Return the (x, y) coordinate for the center point of the cell that contains the specified text.  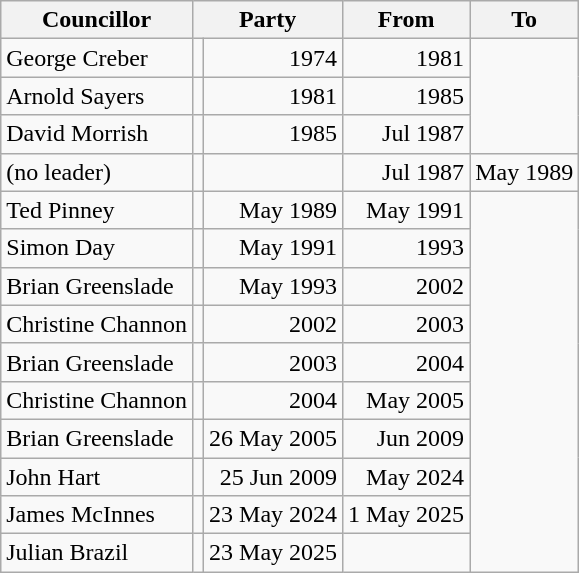
Ted Pinney (97, 210)
John Hart (97, 477)
1993 (406, 248)
Party (267, 20)
Julian Brazil (97, 553)
David Morrish (97, 134)
Arnold Sayers (97, 96)
(no leader) (97, 172)
Simon Day (97, 248)
1974 (274, 58)
James McInnes (97, 515)
26 May 2005 (274, 438)
To (524, 20)
23 May 2025 (274, 553)
May 2024 (406, 477)
1 May 2025 (406, 515)
May 2005 (406, 400)
25 Jun 2009 (274, 477)
23 May 2024 (274, 515)
From (406, 20)
George Creber (97, 58)
Jun 2009 (406, 438)
May 1993 (274, 286)
Councillor (97, 20)
